Capture the cell that displays the provided text and extract its (X, Y) central coordinate. 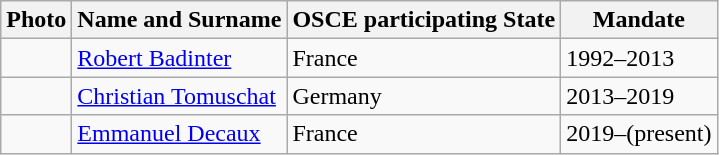
Mandate (639, 20)
Photo (36, 20)
OSCE participating State (424, 20)
Emmanuel Decaux (180, 134)
2013–2019 (639, 96)
2019–(present) (639, 134)
1992–2013 (639, 58)
Robert Badinter (180, 58)
Name and Surname (180, 20)
Germany (424, 96)
Christian Tomuschat (180, 96)
